For the text-containing cell, return its midpoint in (X, Y) coordinate format. 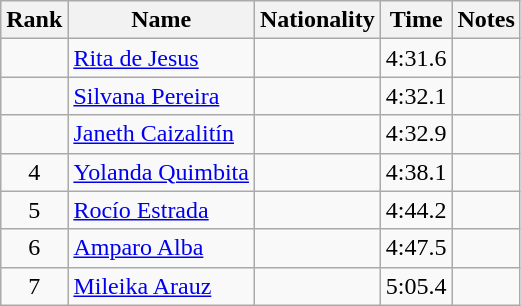
Time (416, 20)
Nationality (317, 20)
Name (162, 20)
Rank (34, 20)
Notes (486, 20)
4:32.9 (416, 134)
Janeth Caizalitín (162, 134)
Rocío Estrada (162, 210)
7 (34, 286)
4 (34, 172)
4:38.1 (416, 172)
Amparo Alba (162, 248)
4:31.6 (416, 58)
5 (34, 210)
4:47.5 (416, 248)
4:32.1 (416, 96)
4:44.2 (416, 210)
5:05.4 (416, 286)
Silvana Pereira (162, 96)
Yolanda Quimbita (162, 172)
Rita de Jesus (162, 58)
Mileika Arauz (162, 286)
6 (34, 248)
